Return the (x, y) coordinate for the center point of the cell that contains the specified text.  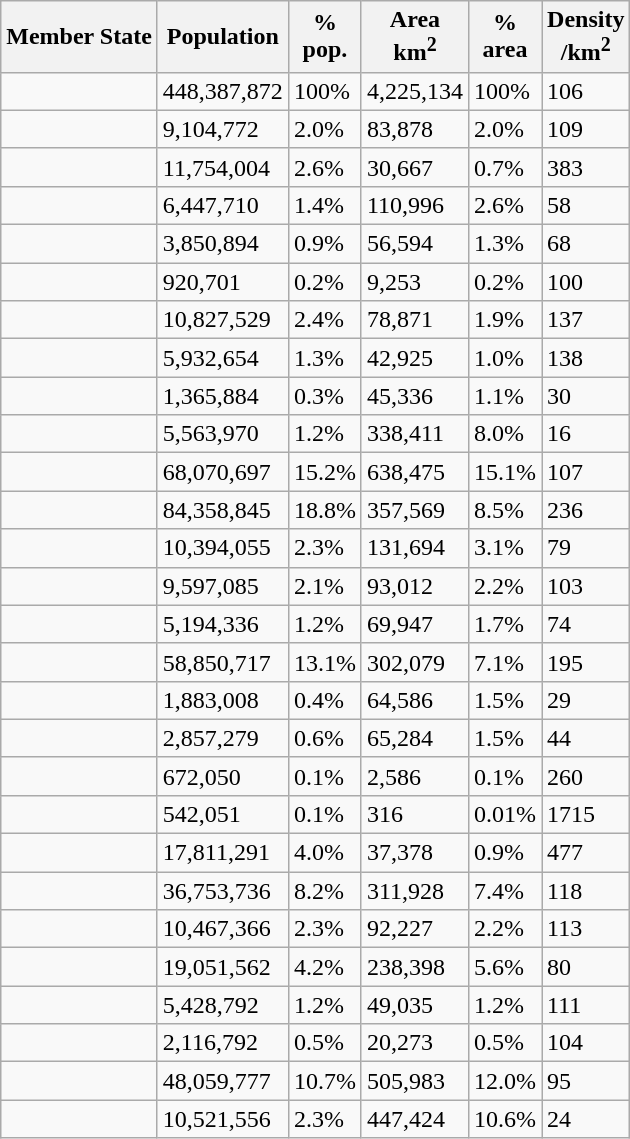
542,051 (222, 814)
357,569 (414, 510)
30,667 (414, 167)
58 (586, 205)
5,563,970 (222, 434)
5,428,792 (222, 1005)
68 (586, 244)
9,104,772 (222, 129)
100 (586, 282)
2.4% (324, 320)
448,387,872 (222, 91)
10,827,529 (222, 320)
109 (586, 129)
1.7% (504, 624)
1.1% (504, 396)
92,227 (414, 929)
672,050 (222, 776)
260 (586, 776)
17,811,291 (222, 853)
80 (586, 967)
2,857,279 (222, 738)
45,336 (414, 396)
65,284 (414, 738)
0.4% (324, 700)
6,447,710 (222, 205)
16 (586, 434)
2,116,792 (222, 1043)
15.2% (324, 472)
1,883,008 (222, 700)
10,467,366 (222, 929)
103 (586, 586)
195 (586, 662)
69,947 (414, 624)
311,928 (414, 891)
11,754,004 (222, 167)
0.3% (324, 396)
9,253 (414, 282)
56,594 (414, 244)
138 (586, 358)
106 (586, 91)
4.2% (324, 967)
18.8% (324, 510)
338,411 (414, 434)
19,051,562 (222, 967)
29 (586, 700)
12.0% (504, 1081)
37,378 (414, 853)
74 (586, 624)
7.1% (504, 662)
302,079 (414, 662)
638,475 (414, 472)
3,850,894 (222, 244)
48,059,777 (222, 1081)
8.5% (504, 510)
8.0% (504, 434)
Population (222, 37)
10.6% (504, 1119)
1.4% (324, 205)
36,753,736 (222, 891)
0.6% (324, 738)
24 (586, 1119)
%pop. (324, 37)
10,394,055 (222, 548)
131,694 (414, 548)
49,035 (414, 1005)
58,850,717 (222, 662)
64,586 (414, 700)
383 (586, 167)
5,194,336 (222, 624)
0.7% (504, 167)
0.01% (504, 814)
137 (586, 320)
4.0% (324, 853)
68,070,697 (222, 472)
477 (586, 853)
3.1% (504, 548)
Density/km2 (586, 37)
13.1% (324, 662)
83,878 (414, 129)
107 (586, 472)
118 (586, 891)
113 (586, 929)
8.2% (324, 891)
78,871 (414, 320)
Areakm2 (414, 37)
10,521,556 (222, 1119)
30 (586, 396)
1,365,884 (222, 396)
44 (586, 738)
5,932,654 (222, 358)
Member State (80, 37)
505,983 (414, 1081)
316 (414, 814)
10.7% (324, 1081)
%area (504, 37)
9,597,085 (222, 586)
236 (586, 510)
447,424 (414, 1119)
4,225,134 (414, 91)
20,273 (414, 1043)
104 (586, 1043)
84,358,845 (222, 510)
42,925 (414, 358)
15.1% (504, 472)
95 (586, 1081)
5.6% (504, 967)
2.1% (324, 586)
2,586 (414, 776)
79 (586, 548)
1715 (586, 814)
93,012 (414, 586)
238,398 (414, 967)
1.0% (504, 358)
110,996 (414, 205)
7.4% (504, 891)
1.9% (504, 320)
920,701 (222, 282)
111 (586, 1005)
